Extract the (x, y) coordinate from the center of the cell holding the provided text.  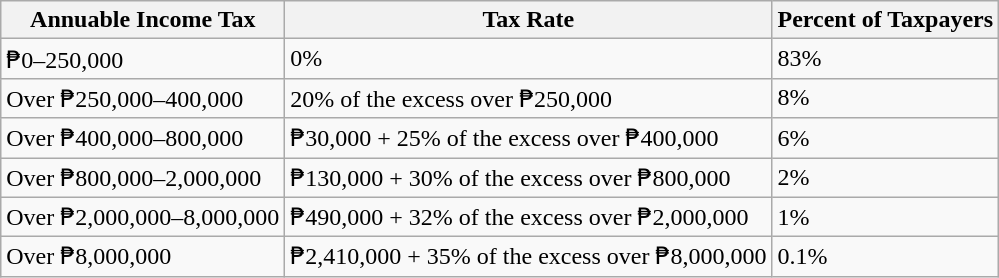
Over ₱2,000,000–8,000,000 (143, 217)
Over ₱250,000–400,000 (143, 98)
8% (886, 98)
0.1% (886, 257)
0% (528, 59)
6% (886, 138)
2% (886, 178)
1% (886, 217)
₱30,000 + 25% of the excess over ₱400,000 (528, 138)
Over ₱8,000,000 (143, 257)
₱2,410,000 + 35% of the excess over ₱8,000,000 (528, 257)
₱0–250,000 (143, 59)
₱490,000 + 32% of the excess over ₱2,000,000 (528, 217)
20% of the excess over ₱250,000 (528, 98)
Percent of Taxpayers (886, 20)
Annuable Income Tax (143, 20)
83% (886, 59)
Tax Rate (528, 20)
Over ₱800,000–2,000,000 (143, 178)
₱130,000 + 30% of the excess over ₱800,000 (528, 178)
Over ₱400,000–800,000 (143, 138)
